Extract the (x, y) coordinate from the center of the cell holding the provided text.  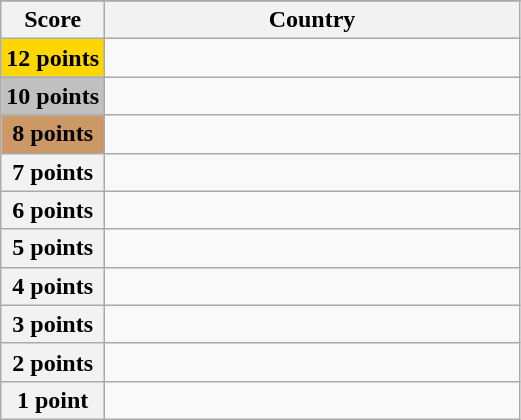
8 points (53, 134)
3 points (53, 324)
5 points (53, 248)
1 point (53, 400)
Score (53, 20)
Country (312, 20)
7 points (53, 172)
10 points (53, 96)
6 points (53, 210)
12 points (53, 58)
2 points (53, 362)
4 points (53, 286)
